Scan for the cell matching the given text and deliver its [X, Y] coordinate at center. 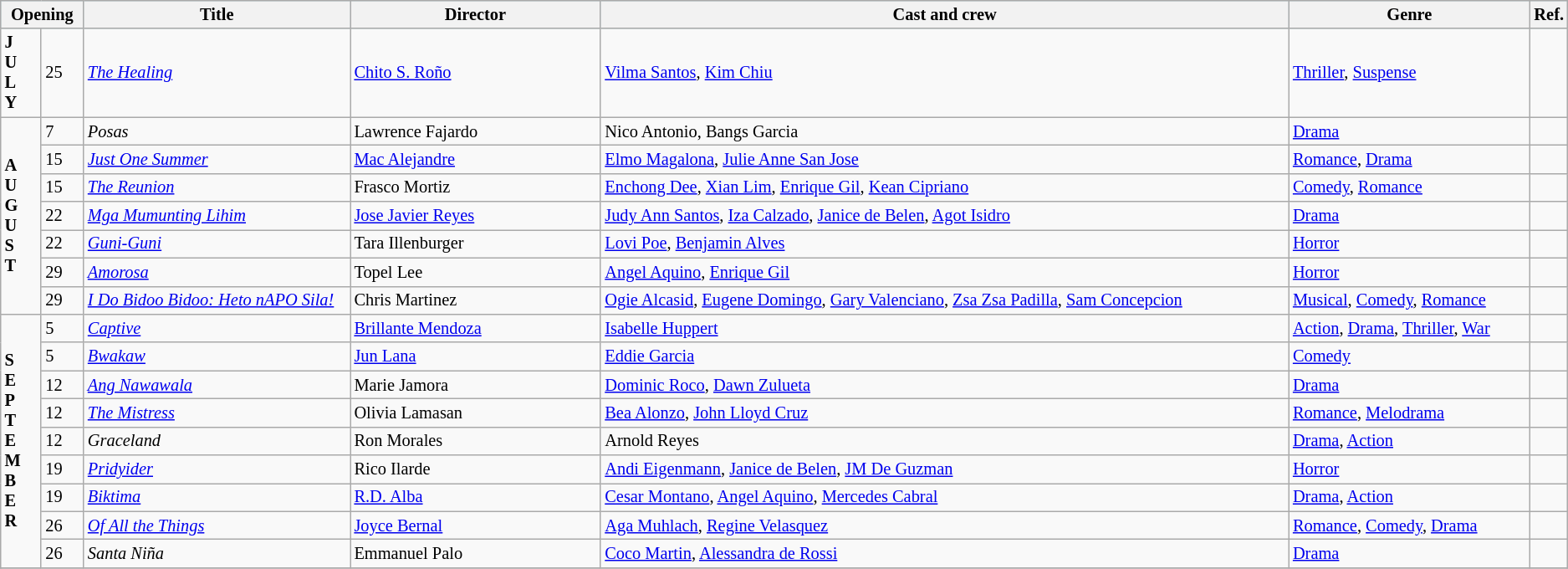
Olivia Lamasan [476, 413]
Musical, Comedy, Romance [1409, 300]
Topel Lee [476, 272]
Judy Ann Santos, Iza Calzado, Janice de Belen, Agot Isidro [945, 216]
Action, Drama, Thriller, War [1409, 328]
Bwakaw [217, 356]
Arnold Reyes [945, 441]
Title [217, 14]
Elmo Magalona, Julie Anne San Jose [945, 159]
Tara Illenburger [476, 243]
Jose Javier Reyes [476, 216]
Isabelle Huppert [945, 328]
Opening [42, 14]
Bea Alonzo, John Lloyd Cruz [945, 413]
Genre [1409, 14]
Graceland [217, 441]
Dominic Roco, Dawn Zulueta [945, 385]
Ron Morales [476, 441]
Aga Muhlach, Regine Velasquez [945, 525]
Romance, Comedy, Drama [1409, 525]
Marie Jamora [476, 385]
Coco Martin, Alessandra de Rossi [945, 553]
Chris Martinez [476, 300]
25 [62, 73]
SEPTEMBER [22, 440]
I Do Bidoo Bidoo: Heto nAPO Sila! [217, 300]
Ang Nawawala [217, 385]
Captive [217, 328]
AUGUST [22, 216]
Director [476, 14]
JULY [22, 73]
The Mistress [217, 413]
Guni-Guni [217, 243]
7 [62, 131]
Lovi Poe, Benjamin Alves [945, 243]
Ref. [1549, 14]
Comedy, Romance [1409, 187]
Cesar Montano, Angel Aquino, Mercedes Cabral [945, 497]
Santa Niña [217, 553]
Of All the Things [217, 525]
Chito S. Roño [476, 73]
Andi Eigenmann, Janice de Belen, JM De Guzman [945, 469]
Jun Lana [476, 356]
Lawrence Fajardo [476, 131]
Enchong Dee, Xian Lim, Enrique Gil, Kean Cipriano [945, 187]
Nico Antonio, Bangs Garcia [945, 131]
Amorosa [217, 272]
Mga Mumunting Lihim [217, 216]
R.D. Alba [476, 497]
The Healing [217, 73]
Emmanuel Palo [476, 553]
Vilma Santos, Kim Chiu [945, 73]
Eddie Garcia [945, 356]
The Reunion [217, 187]
Angel Aquino, Enrique Gil [945, 272]
Rico Ilarde [476, 469]
Biktima [217, 497]
Cast and crew [945, 14]
Brillante Mendoza [476, 328]
Frasco Mortiz [476, 187]
Comedy [1409, 356]
Mac Alejandre [476, 159]
Ogie Alcasid, Eugene Domingo, Gary Valenciano, Zsa Zsa Padilla, Sam Concepcion [945, 300]
Thriller, Suspense [1409, 73]
Pridyider [217, 469]
Romance, Melodrama [1409, 413]
Posas [217, 131]
Joyce Bernal [476, 525]
Romance, Drama [1409, 159]
Just One Summer [217, 159]
